Determine the [x, y] coordinate at the center of the cell enclosing the given text.  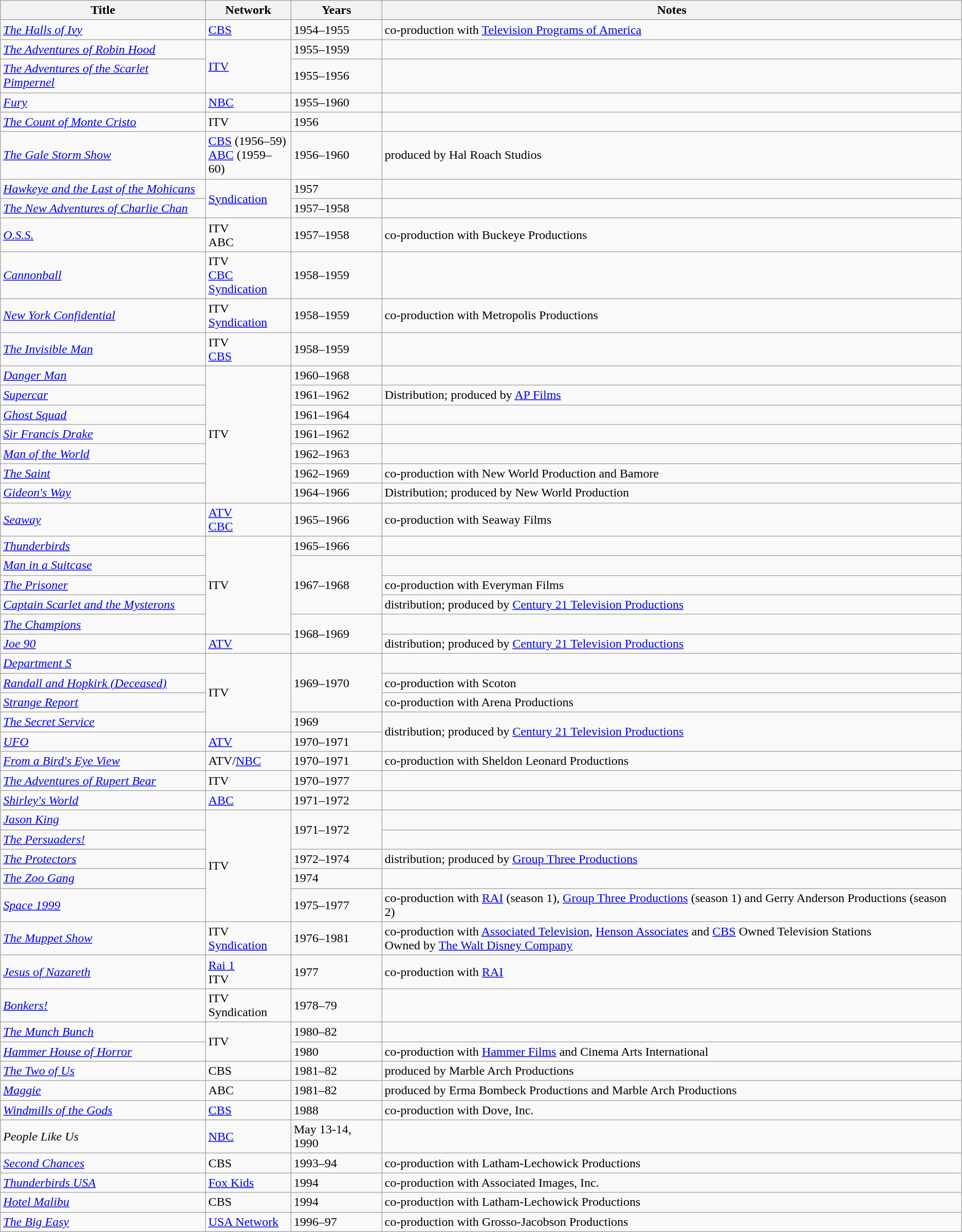
Notes [672, 10]
The Gale Storm Show [103, 155]
The New Adventures of Charlie Chan [103, 208]
produced by Erma Bombeck Productions and Marble Arch Productions [672, 1091]
produced by Marble Arch Productions [672, 1071]
From a Bird's Eye View [103, 761]
1993–94 [336, 1163]
1977 [336, 971]
co-production with RAI [672, 971]
co-production with Seaway Films [672, 519]
Distribution; produced by New World Production [672, 493]
Second Chances [103, 1163]
1978–79 [336, 1005]
1954–1955 [336, 30]
1969 [336, 722]
Fury [103, 102]
The Protectors [103, 859]
Jason King [103, 820]
co-production with Associated Television, Henson Associates and CBS Owned Television StationsOwned by The Walt Disney Company [672, 939]
Joe 90 [103, 643]
1957 [336, 189]
May 13-14, 1990 [336, 1137]
co-production with Arena Productions [672, 703]
1974 [336, 878]
New York Confidential [103, 316]
The Adventures of Robin Hood [103, 49]
The Persuaders! [103, 839]
The Zoo Gang [103, 878]
1988 [336, 1110]
1955–1959 [336, 49]
Thunderbirds [103, 546]
The Champions [103, 624]
1962–1963 [336, 454]
1980–82 [336, 1032]
1961–1964 [336, 415]
Department S [103, 663]
co-production with RAI (season 1), Group Three Productions (season 1) and Gerry Anderson Productions (season 2) [672, 905]
Ghost Squad [103, 415]
co-production with Buckeye Productions [672, 234]
Distribution; produced by AP Films [672, 395]
Fox Kids [248, 1183]
1980 [336, 1051]
ITVABC [248, 234]
Shirley's World [103, 800]
Strange Report [103, 703]
CBS (1956–59)ABC (1959–60) [248, 155]
ATVCBC [248, 519]
Danger Man [103, 376]
The Halls of Ivy [103, 30]
co-production with Grosso-Jacobson Productions [672, 1222]
1955–1960 [336, 102]
Years [336, 10]
co-production with Associated Images, Inc. [672, 1183]
Rai 1ITV [248, 971]
UFO [103, 742]
co-production with New World Production and Bamore [672, 473]
co-production with Everyman Films [672, 585]
co-production with Metropolis Productions [672, 316]
1968–1969 [336, 634]
Cannonball [103, 275]
co-production with Sheldon Leonard Productions [672, 761]
Randall and Hopkirk (Deceased) [103, 683]
1962–1969 [336, 473]
Seaway [103, 519]
The Muppet Show [103, 939]
The Munch Bunch [103, 1032]
The Two of Us [103, 1071]
Maggie [103, 1091]
1967–1968 [336, 585]
1996–97 [336, 1222]
1976–1981 [336, 939]
Hawkeye and the Last of the Mohicans [103, 189]
Windmills of the Gods [103, 1110]
1975–1977 [336, 905]
Thunderbirds USA [103, 1183]
The Adventures of the Scarlet Pimpernel [103, 76]
ITVCBCSyndication [248, 275]
Network [248, 10]
1955–1956 [336, 76]
co-production with Television Programs of America [672, 30]
Bonkers! [103, 1005]
1964–1966 [336, 493]
The Count of Monte Cristo [103, 122]
The Invisible Man [103, 348]
1956–1960 [336, 155]
O.S.S. [103, 234]
Supercar [103, 395]
The Saint [103, 473]
People Like Us [103, 1137]
produced by Hal Roach Studios [672, 155]
Space 1999 [103, 905]
Title [103, 10]
Hotel Malibu [103, 1202]
co-production with Dove, Inc. [672, 1110]
1956 [336, 122]
1969–1970 [336, 683]
Syndication [248, 198]
1960–1968 [336, 376]
co-production with Scoton [672, 683]
Man in a Suitcase [103, 565]
co-production with Hammer Films and Cinema Arts International [672, 1051]
ATV/NBC [248, 761]
The Big Easy [103, 1222]
The Adventures of Rupert Bear [103, 781]
The Prisoner [103, 585]
1972–1974 [336, 859]
Hammer House of Horror [103, 1051]
Sir Francis Drake [103, 434]
Captain Scarlet and the Mysterons [103, 604]
1970–1977 [336, 781]
distribution; produced by Group Three Productions [672, 859]
USA Network [248, 1222]
The Secret Service [103, 722]
Jesus of Nazareth [103, 971]
Man of the World [103, 454]
ITVCBS [248, 348]
Gideon's Way [103, 493]
